Return the [x, y] coordinate for the center point of the cell that contains the specified text.  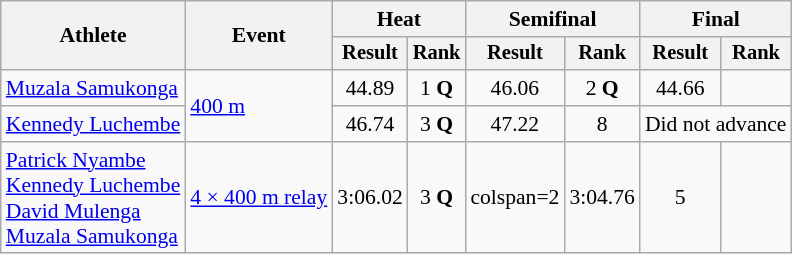
47.22 [514, 124]
Final [716, 19]
44.66 [680, 88]
400 m [258, 106]
5 [680, 198]
4 × 400 m relay [258, 198]
3:06.02 [370, 198]
Patrick NyambeKennedy LuchembeDavid MulengaMuzala Samukonga [94, 198]
Semifinal [552, 19]
46.74 [370, 124]
Muzala Samukonga [94, 88]
Athlete [94, 36]
Did not advance [716, 124]
Kennedy Luchembe [94, 124]
46.06 [514, 88]
2 Q [602, 88]
44.89 [370, 88]
colspan=2 [514, 198]
1 Q [437, 88]
Heat [398, 19]
Event [258, 36]
3:04.76 [602, 198]
8 [602, 124]
